Capture the cell that displays the provided text and extract its [x, y] central coordinate. 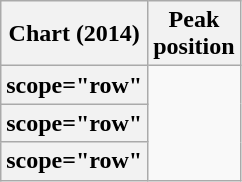
Peakposition [194, 34]
Chart (2014) [74, 34]
